From the cell containing the given text, extract its center point as (x, y) coordinate. 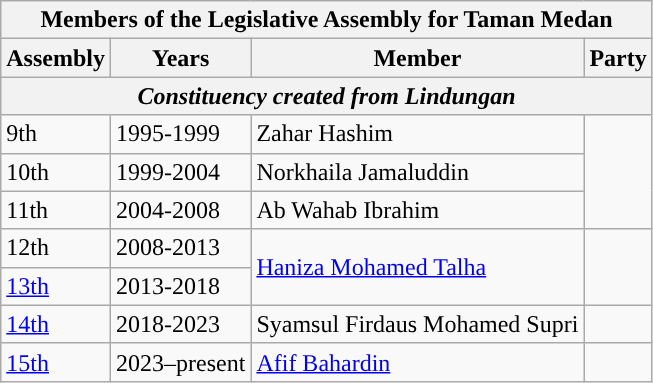
Haniza Mohamed Talha (418, 267)
Member (418, 58)
15th (56, 362)
Assembly (56, 58)
Constituency created from Lindungan (327, 96)
2013-2018 (180, 286)
Party (618, 58)
2008-2013 (180, 248)
Norkhaila Jamaluddin (418, 172)
10th (56, 172)
14th (56, 324)
9th (56, 134)
2004-2008 (180, 210)
2023–present (180, 362)
2018-2023 (180, 324)
1999-2004 (180, 172)
Members of the Legislative Assembly for Taman Medan (327, 20)
11th (56, 210)
Zahar Hashim (418, 134)
Syamsul Firdaus Mohamed Supri (418, 324)
Years (180, 58)
Afif Bahardin (418, 362)
12th (56, 248)
1995-1999 (180, 134)
Ab Wahab Ibrahim (418, 210)
13th (56, 286)
